From the cell containing the given text, extract its center point as (X, Y) coordinate. 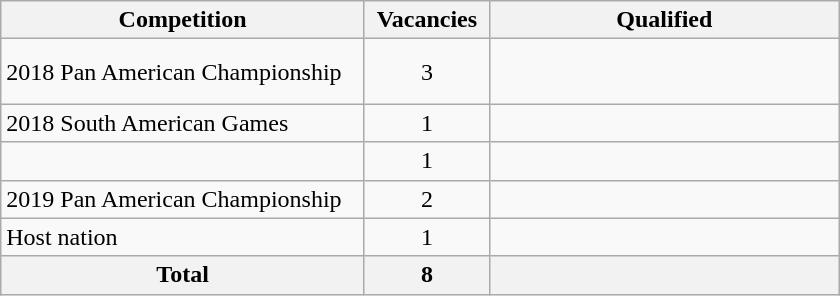
Total (183, 275)
2018 South American Games (183, 123)
2019 Pan American Championship (183, 199)
3 (426, 72)
2018 Pan American Championship (183, 72)
Host nation (183, 237)
Qualified (664, 20)
8 (426, 275)
2 (426, 199)
Competition (183, 20)
Vacancies (426, 20)
